For the text-containing cell, return its midpoint in [X, Y] coordinate format. 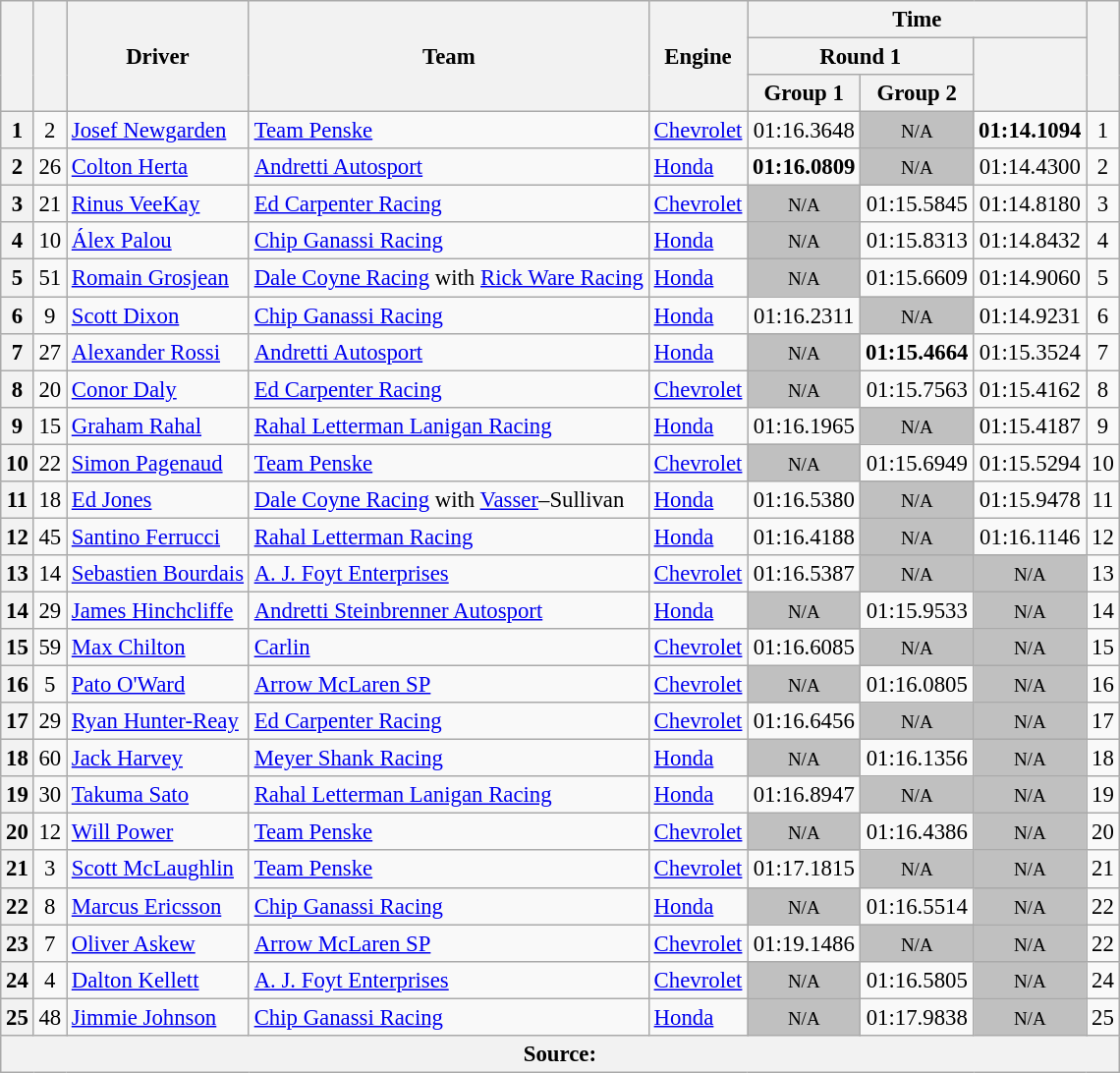
27 [49, 352]
Scott Dixon [158, 315]
01:16.0805 [918, 685]
Marcus Ericsson [158, 906]
Group 1 [804, 93]
23 [18, 943]
01:15.4162 [1030, 389]
01:16.8947 [804, 795]
01:14.8432 [1030, 241]
Meyer Shank Racing [448, 759]
Conor Daly [158, 389]
Ryan Hunter-Reay [158, 721]
01:16.3648 [804, 131]
01:14.4300 [1030, 167]
01:15.7563 [918, 389]
01:16.1965 [804, 425]
01:16.6456 [804, 721]
01:16.6085 [804, 648]
Oliver Askew [158, 943]
01:15.5845 [918, 204]
Group 2 [918, 93]
Dale Coyne Racing with Rick Ware Racing [448, 278]
59 [49, 648]
30 [49, 795]
51 [49, 278]
01:16.4188 [804, 536]
01:15.6949 [918, 463]
01:14.1094 [1030, 131]
01:16.1146 [1030, 536]
Sebastien Bourdais [158, 574]
Álex Palou [158, 241]
James Hinchcliffe [158, 610]
Rinus VeeKay [158, 204]
Engine [698, 57]
Takuma Sato [158, 795]
45 [49, 536]
01:15.9478 [1030, 500]
01:15.4187 [1030, 425]
Carlin [448, 648]
01:15.6609 [918, 278]
01:16.1356 [918, 759]
01:14.9060 [1030, 278]
48 [49, 1017]
Colton Herta [158, 167]
Driver [158, 57]
Simon Pagenaud [158, 463]
Jimmie Johnson [158, 1017]
Round 1 [861, 57]
Alexander Rossi [158, 352]
Scott McLaughlin [158, 870]
01:16.0809 [804, 167]
Josef Newgarden [158, 131]
01:14.9231 [1030, 315]
01:16.5514 [918, 906]
01:16.5380 [804, 500]
Graham Rahal [158, 425]
26 [49, 167]
01:15.5294 [1030, 463]
Dalton Kellett [158, 980]
Team [448, 57]
01:15.9533 [918, 610]
01:15.3524 [1030, 352]
Jack Harvey [158, 759]
Time [918, 20]
Source: [560, 1054]
Rahal Letterman Racing [448, 536]
Will Power [158, 832]
01:16.5387 [804, 574]
60 [49, 759]
01:15.8313 [918, 241]
Dale Coyne Racing with Vasser–Sullivan [448, 500]
Santino Ferrucci [158, 536]
01:14.8180 [1030, 204]
01:16.2311 [804, 315]
Ed Jones [158, 500]
01:17.9838 [918, 1017]
01:17.1815 [804, 870]
01:15.4664 [918, 352]
01:19.1486 [804, 943]
Romain Grosjean [158, 278]
01:16.4386 [918, 832]
01:16.5805 [918, 980]
Pato O'Ward [158, 685]
Andretti Steinbrenner Autosport [448, 610]
Max Chilton [158, 648]
